Capture the cell that displays the provided text and extract its [x, y] central coordinate. 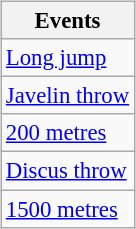
Javelin throw [67, 96]
200 metres [67, 133]
Discus throw [67, 171]
Events [67, 21]
Long jump [67, 58]
1500 metres [67, 209]
